Return the (X, Y) coordinate for the center point of the cell that contains the specified text.  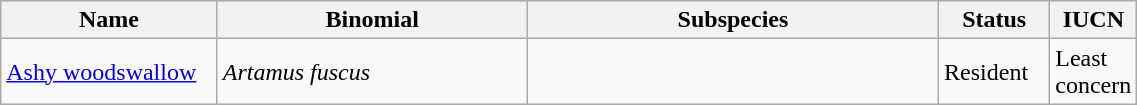
Binomial (372, 20)
Subspecies (732, 20)
Name (109, 20)
Least concern (1094, 72)
IUCN (1094, 20)
Status (994, 20)
Artamus fuscus (372, 72)
Ashy woodswallow (109, 72)
Resident (994, 72)
